Extract the [X, Y] coordinate from the center of the cell holding the provided text.  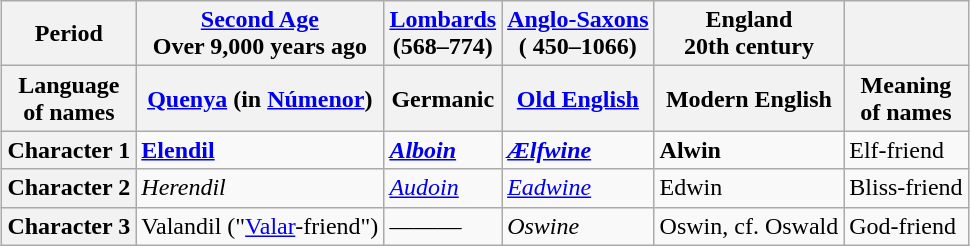
Period [69, 34]
God-friend [906, 226]
Oswine [578, 226]
Edwin [749, 188]
Audoin [443, 188]
Elendil [260, 150]
England20th century [749, 34]
——— [443, 226]
Elf-friend [906, 150]
Ælfwine [578, 150]
Old English [578, 98]
Lombards(568–774) [443, 34]
Oswin, cf. Oswald [749, 226]
Quenya (in Númenor) [260, 98]
Herendil [260, 188]
Anglo-Saxons( 450–1066) [578, 34]
Bliss-friend [906, 188]
Modern English [749, 98]
Alwin [749, 150]
Character 1 [69, 150]
Germanic [443, 98]
Character 2 [69, 188]
Second AgeOver 9,000 years ago [260, 34]
Alboin [443, 150]
Character 3 [69, 226]
Meaningof names [906, 98]
Languageof names [69, 98]
Eadwine [578, 188]
Valandil ("Valar-friend") [260, 226]
